Scan for the cell matching the given text and deliver its (x, y) coordinate at center. 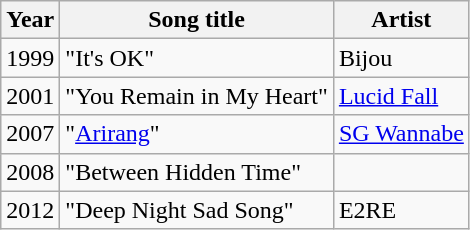
Bijou (401, 58)
"Between Hidden Time" (197, 172)
E2RE (401, 210)
1999 (30, 58)
SG Wannabe (401, 134)
"Deep Night Sad Song" (197, 210)
2007 (30, 134)
2012 (30, 210)
2001 (30, 96)
Year (30, 20)
2008 (30, 172)
"It's OK" (197, 58)
Artist (401, 20)
"You Remain in My Heart" (197, 96)
"Arirang" (197, 134)
Song title (197, 20)
Lucid Fall (401, 96)
